Provide the [x, y] coordinate of the cell's center where the given text is located.  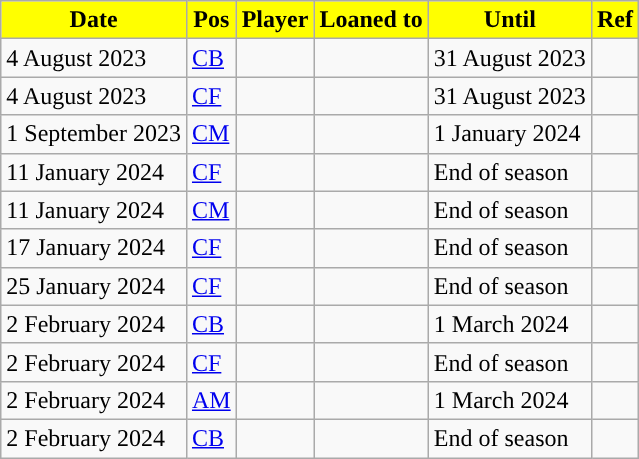
Player [275, 20]
17 January 2024 [94, 248]
25 January 2024 [94, 286]
Date [94, 20]
Pos [211, 20]
AM [211, 400]
Ref [614, 20]
Until [510, 20]
Loaned to [371, 20]
1 September 2023 [94, 134]
1 January 2024 [510, 134]
